From the cell containing the given text, extract its center point as [X, Y] coordinate. 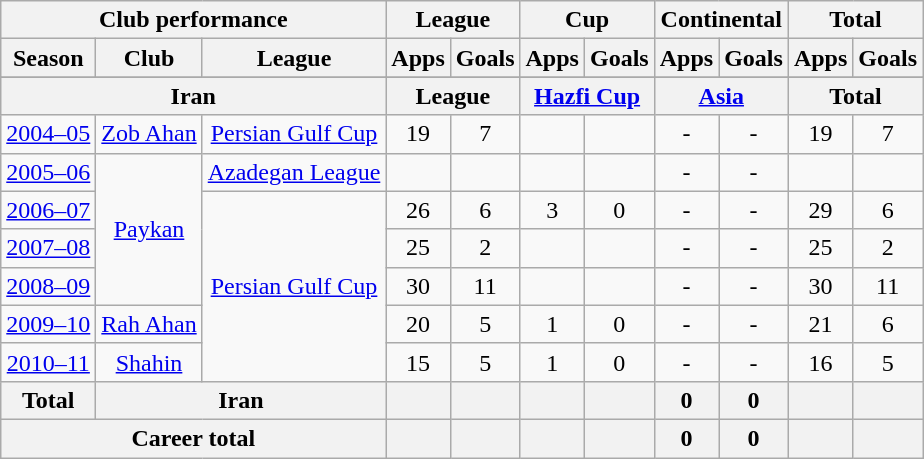
Hazfi Cup [587, 96]
16 [820, 362]
26 [418, 210]
Season [48, 58]
Club [149, 58]
Zob Ahan [149, 134]
2005–06 [48, 172]
2007–08 [48, 248]
Continental [721, 20]
Shahin [149, 362]
2010–11 [48, 362]
15 [418, 362]
2008–09 [48, 286]
Azadegan League [294, 172]
21 [820, 324]
Career total [194, 438]
Rah Ahan [149, 324]
20 [418, 324]
Paykan [149, 229]
2004–05 [48, 134]
Club performance [194, 20]
Cup [587, 20]
3 [552, 210]
2009–10 [48, 324]
2006–07 [48, 210]
29 [820, 210]
Asia [721, 96]
